Provide the (x, y) coordinate of the cell's center where the given text is located.  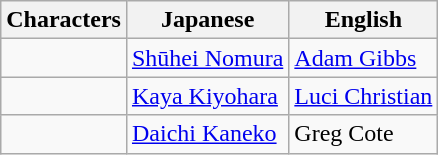
Kaya Kiyohara (207, 96)
Characters (64, 20)
Greg Cote (364, 134)
Shūhei Nomura (207, 58)
Adam Gibbs (364, 58)
Daichi Kaneko (207, 134)
Japanese (207, 20)
Luci Christian (364, 96)
English (364, 20)
